Extract the (x, y) coordinate from the center of the cell holding the provided text.  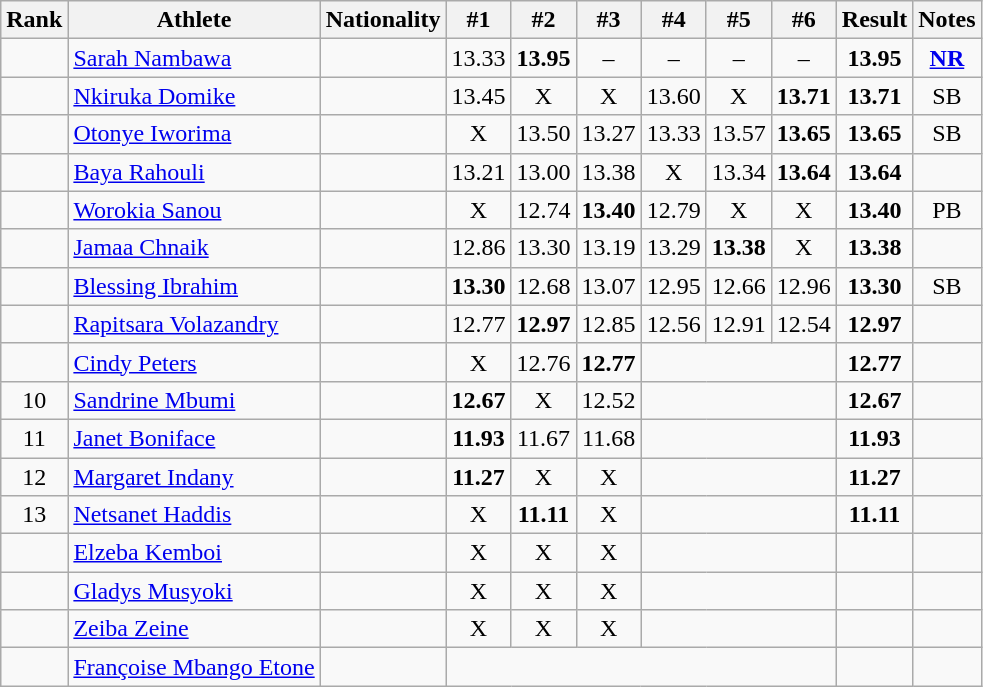
Athlete (194, 20)
#5 (738, 20)
Blessing Ibrahim (194, 286)
12.74 (544, 210)
12.66 (738, 286)
Result (874, 20)
Sandrine Mbumi (194, 400)
Jamaa Chnaik (194, 248)
12.96 (804, 286)
13.50 (544, 134)
Netsanet Haddis (194, 515)
Elzeba Kemboi (194, 553)
13.29 (674, 248)
Margaret Indany (194, 477)
Cindy Peters (194, 362)
12.95 (674, 286)
13.27 (608, 134)
12.76 (544, 362)
13.07 (608, 286)
13.60 (674, 96)
Gladys Musyoki (194, 591)
Nkiruka Domike (194, 96)
Otonye Iworima (194, 134)
Worokia Sanou (194, 210)
Françoise Mbango Etone (194, 667)
13.19 (608, 248)
13.57 (738, 134)
13 (34, 515)
#1 (478, 20)
#6 (804, 20)
Notes (947, 20)
13.00 (544, 172)
Sarah Nambawa (194, 58)
12.79 (674, 210)
12.86 (478, 248)
11.68 (608, 438)
12 (34, 477)
11 (34, 438)
PB (947, 210)
12.54 (804, 324)
Rank (34, 20)
Janet Boniface (194, 438)
13.45 (478, 96)
11.67 (544, 438)
#4 (674, 20)
#2 (544, 20)
13.21 (478, 172)
12.52 (608, 400)
13.34 (738, 172)
Rapitsara Volazandry (194, 324)
Baya Rahouli (194, 172)
12.91 (738, 324)
Zeiba Zeine (194, 629)
#3 (608, 20)
12.56 (674, 324)
10 (34, 400)
NR (947, 58)
12.85 (608, 324)
12.68 (544, 286)
Nationality (383, 20)
